Return [X, Y] of the center of cell containing provided text 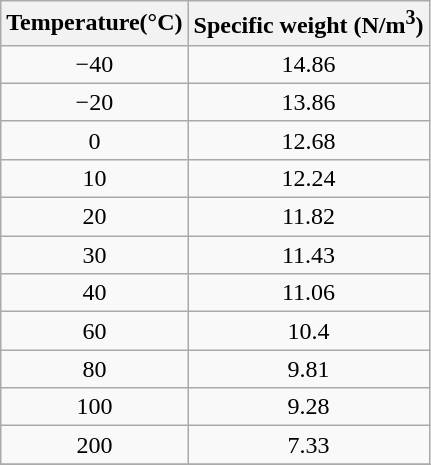
Temperature(°C) [94, 24]
100 [94, 407]
9.28 [308, 407]
Specific weight (N/m3) [308, 24]
9.81 [308, 369]
30 [94, 255]
11.82 [308, 217]
−40 [94, 64]
10 [94, 178]
60 [94, 331]
200 [94, 445]
0 [94, 140]
−20 [94, 102]
12.68 [308, 140]
13.86 [308, 102]
7.33 [308, 445]
20 [94, 217]
11.43 [308, 255]
11.06 [308, 293]
14.86 [308, 64]
40 [94, 293]
80 [94, 369]
12.24 [308, 178]
10.4 [308, 331]
